Locate the cell with the specified text and output its [X, Y] center coordinate. 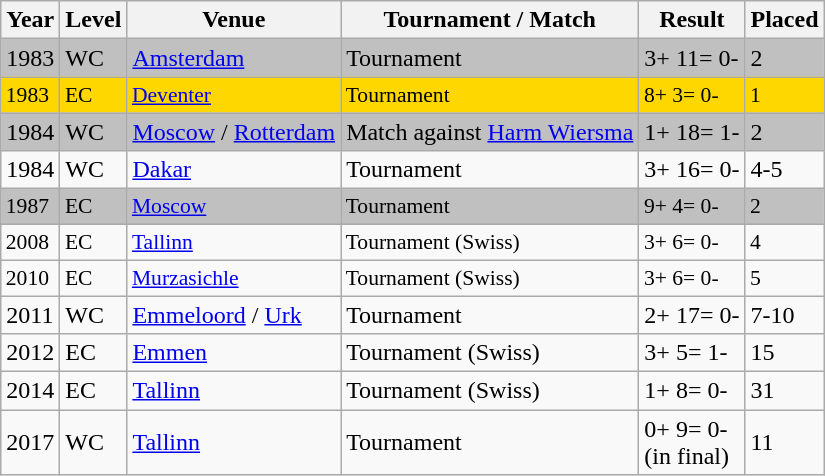
2017 [30, 442]
5 [784, 278]
15 [784, 353]
31 [784, 391]
11 [784, 442]
Venue [234, 20]
4 [784, 242]
2012 [30, 353]
7-10 [784, 315]
2010 [30, 278]
2008 [30, 242]
2011 [30, 315]
Match against Harm Wiersma [490, 131]
Placed [784, 20]
3+ 5= 1- [692, 353]
1+ 8= 0- [692, 391]
4-5 [784, 170]
Result [692, 20]
1+ 18= 1- [692, 131]
Emmeloord / Urk [234, 315]
Murzasichle [234, 278]
3+ 16= 0- [692, 170]
Level [94, 20]
8+ 3= 0- [692, 95]
1 [784, 95]
Year [30, 20]
2+ 17= 0- [692, 315]
Amsterdam [234, 58]
Moscow / Rotterdam [234, 131]
1987 [30, 207]
0+ 9= 0-(in final) [692, 442]
Deventer [234, 95]
3+ 11= 0- [692, 58]
Dakar [234, 170]
9+ 4= 0- [692, 207]
Emmen [234, 353]
Tournament / Match [490, 20]
2014 [30, 391]
Moscow [234, 207]
